Provide the (X, Y) coordinate of the cell's center where the given text is located.  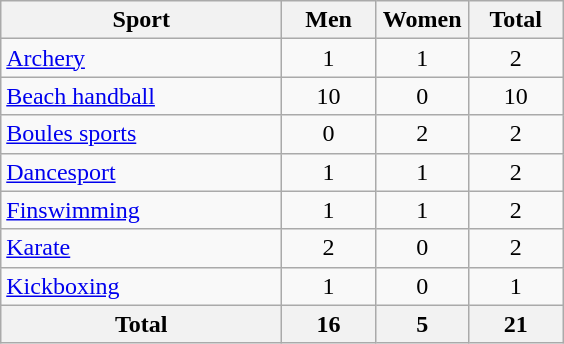
Archery (142, 58)
Finswimming (142, 210)
Boules sports (142, 134)
Sport (142, 20)
Beach handball (142, 96)
Men (329, 20)
Karate (142, 248)
21 (516, 324)
5 (422, 324)
Women (422, 20)
16 (329, 324)
Kickboxing (142, 286)
Dancesport (142, 172)
